For the text-containing cell, return its midpoint in (X, Y) coordinate format. 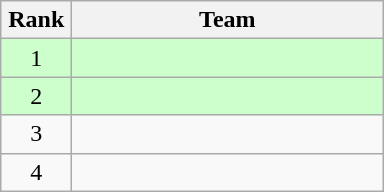
2 (36, 96)
Team (228, 20)
4 (36, 172)
3 (36, 134)
Rank (36, 20)
1 (36, 58)
